From the cell containing the given text, extract its center point as (X, Y) coordinate. 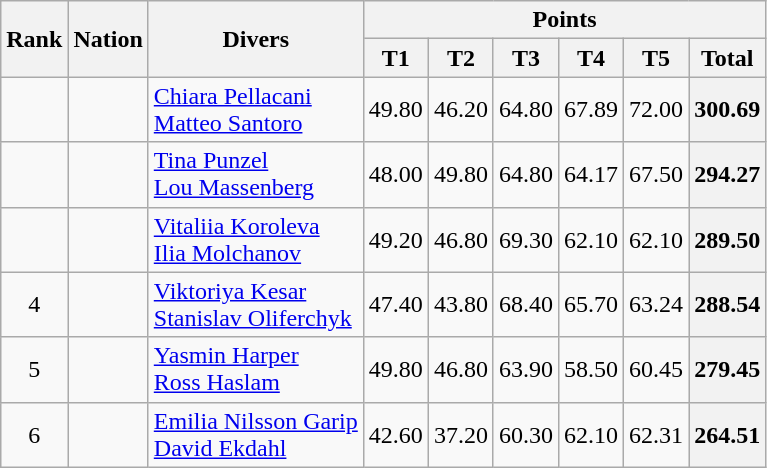
T4 (590, 58)
58.50 (590, 370)
72.00 (656, 110)
294.27 (728, 174)
5 (34, 370)
65.70 (590, 304)
T2 (460, 58)
Tina PunzelLou Massenberg (256, 174)
T1 (396, 58)
288.54 (728, 304)
43.80 (460, 304)
62.31 (656, 434)
289.50 (728, 240)
Points (564, 20)
63.24 (656, 304)
279.45 (728, 370)
Divers (256, 39)
60.45 (656, 370)
67.50 (656, 174)
6 (34, 434)
T5 (656, 58)
300.69 (728, 110)
48.00 (396, 174)
T3 (526, 58)
Vitaliia KorolevaIlia Molchanov (256, 240)
264.51 (728, 434)
69.30 (526, 240)
37.20 (460, 434)
68.40 (526, 304)
4 (34, 304)
Nation (108, 39)
Yasmin HarperRoss Haslam (256, 370)
64.17 (590, 174)
Rank (34, 39)
47.40 (396, 304)
46.20 (460, 110)
Emilia Nilsson Garip David Ekdahl (256, 434)
67.89 (590, 110)
42.60 (396, 434)
49.20 (396, 240)
Total (728, 58)
Chiara PellacaniMatteo Santoro (256, 110)
60.30 (526, 434)
Viktoriya KesarStanislav Oliferchyk (256, 304)
63.90 (526, 370)
